Provide the [X, Y] coordinate of the cell's center where the given text is located.  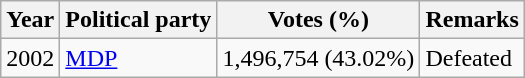
Political party [138, 20]
Year [30, 20]
Defeated [472, 58]
1,496,754 (43.02%) [318, 58]
2002 [30, 58]
MDP [138, 58]
Remarks [472, 20]
Votes (%) [318, 20]
